Determine the (X, Y) coordinate at the center of the cell enclosing the given text.  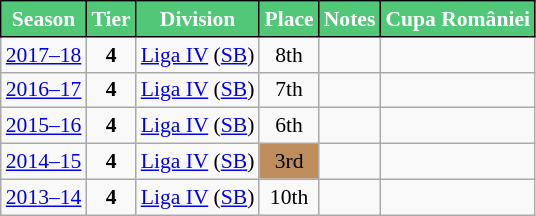
2016–17 (44, 90)
Division (198, 19)
2014–15 (44, 162)
3rd (288, 162)
Tier (110, 19)
10th (288, 197)
2013–14 (44, 197)
Place (288, 19)
Season (44, 19)
2015–16 (44, 126)
2017–18 (44, 55)
6th (288, 126)
8th (288, 55)
7th (288, 90)
Cupa României (458, 19)
Notes (350, 19)
